Extract the [X, Y] coordinate from the center of the cell holding the provided text.  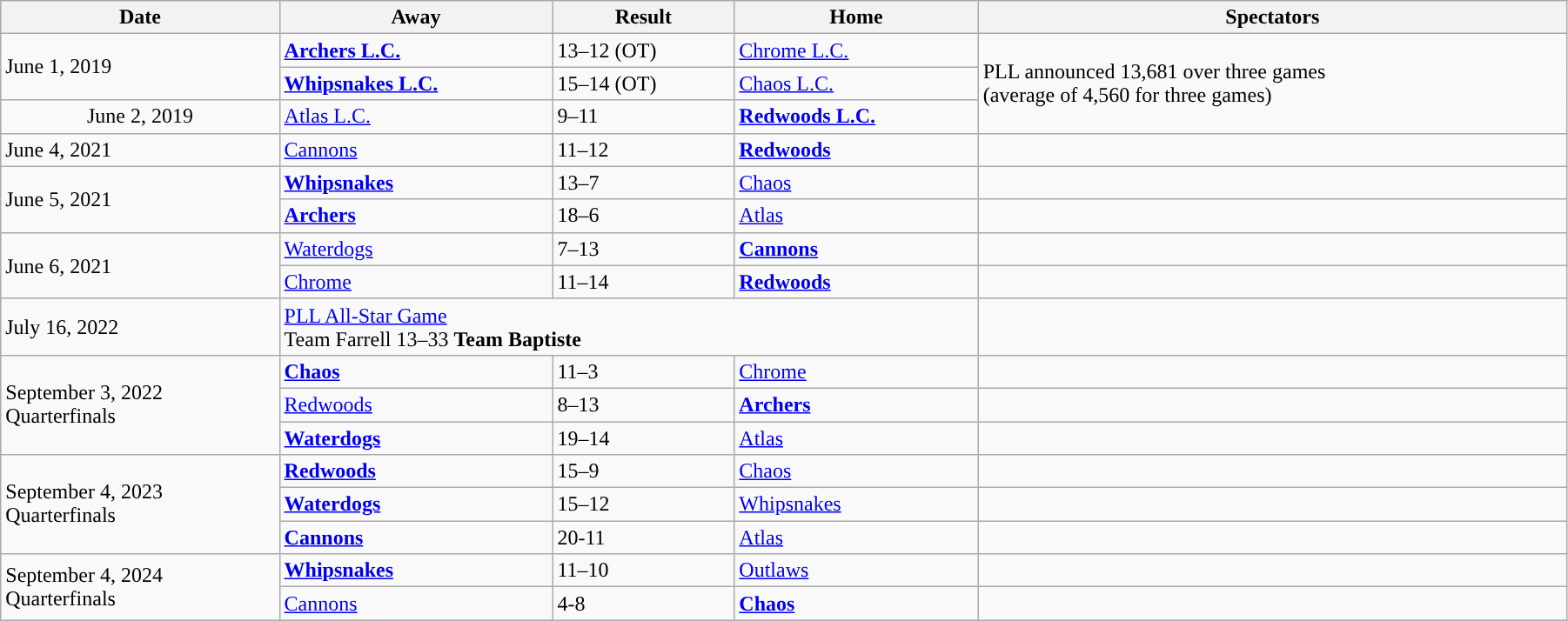
18–6 [644, 216]
13–7 [644, 183]
PLL All-Star GameTeam Farrell 13–33 Team Baptiste [628, 327]
Chaos L.C. [856, 83]
Result [644, 17]
September 4, 2024Quarterfinals [140, 587]
13–12 (OT) [644, 50]
June 5, 2021 [140, 199]
15–9 [644, 471]
September 3, 2022Quarterfinals [140, 404]
Away [416, 17]
Archers L.C. [416, 50]
July 16, 2022 [140, 327]
11–10 [644, 571]
September 4, 2023Quarterfinals [140, 504]
June 1, 2019 [140, 67]
15–14 (OT) [644, 83]
Outlaws [856, 571]
Spectators [1272, 17]
Redwoods L.C. [856, 117]
19–14 [644, 437]
June 4, 2021 [140, 150]
Atlas L.C. [416, 117]
June 2, 2019 [140, 117]
Whipsnakes L.C. [416, 83]
Date [140, 17]
PLL announced 13,681 over three games(average of 4,560 for three games) [1272, 83]
June 6, 2021 [140, 265]
Home [856, 17]
20-11 [644, 538]
11–3 [644, 371]
9–11 [644, 117]
Chrome L.C. [856, 50]
7–13 [644, 249]
8–13 [644, 404]
11–12 [644, 150]
15–12 [644, 504]
11–14 [644, 282]
4-8 [644, 604]
